Determine the [X, Y] coordinate at the center of the cell enclosing the given text.  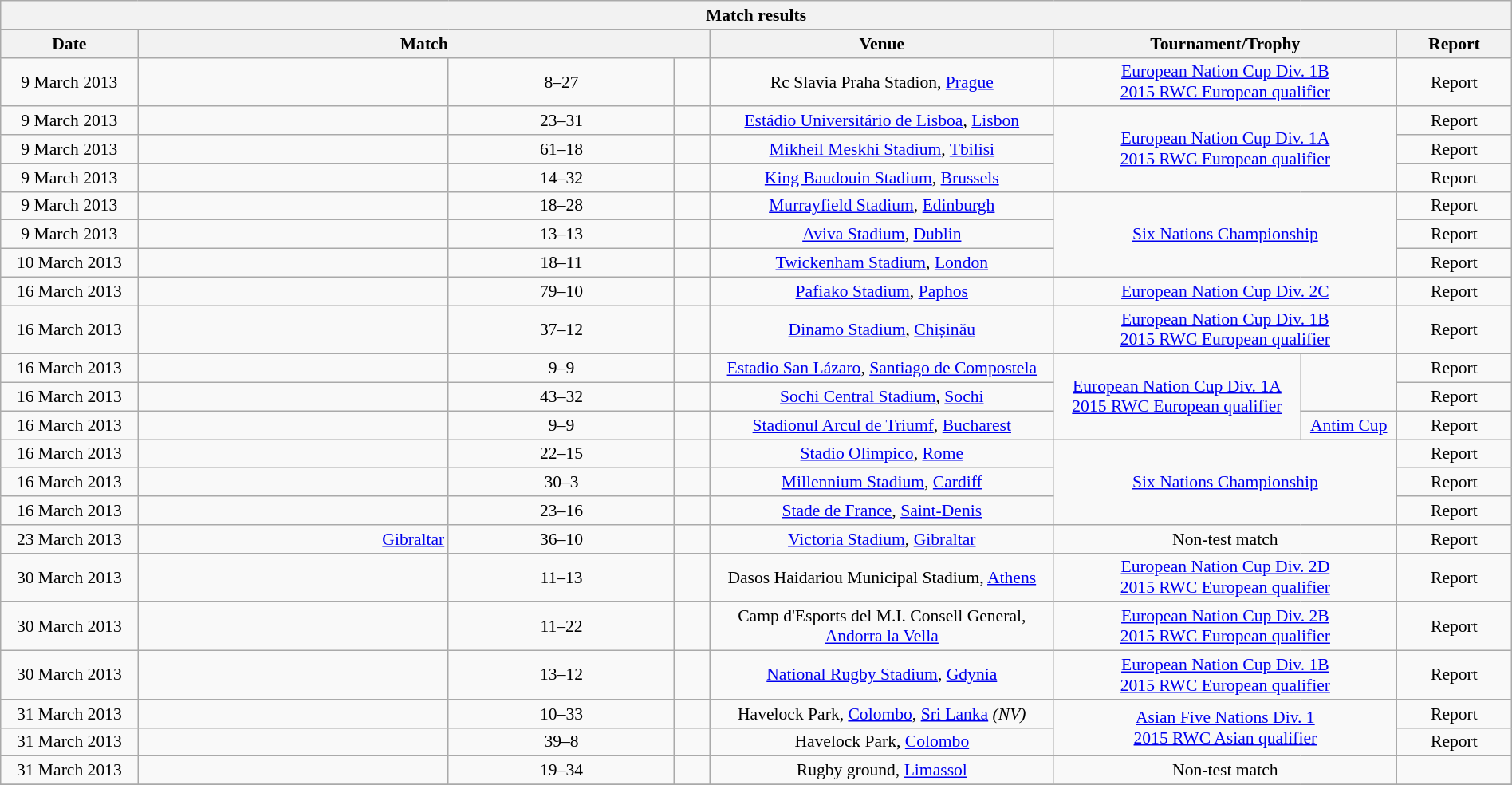
10–33 [561, 714]
18–28 [561, 206]
61–18 [561, 149]
Date [69, 44]
37–12 [561, 330]
Match [424, 44]
11–13 [561, 578]
Match results [756, 15]
Estadio San Lázaro, Santiago de Compostela [882, 369]
Mikheil Meskhi Stadium, Tbilisi [882, 149]
39–8 [561, 742]
Stade de France, Saint-Denis [882, 511]
43–32 [561, 397]
European Nation Cup Div. 2D2015 RWC European qualifier [1225, 578]
23–16 [561, 511]
Victoria Stadium, Gibraltar [882, 539]
National Rugby Stadium, Gdynia [882, 675]
Camp d'Esports del M.I. Consell General, Andorra la Vella [882, 627]
Dinamo Stadium, Chișinău [882, 330]
11–22 [561, 627]
Venue [882, 44]
18–11 [561, 263]
Asian Five Nations Div. 12015 RWC Asian qualifier [1225, 728]
36–10 [561, 539]
23 March 2013 [69, 539]
Pafiako Stadium, Paphos [882, 291]
Gibraltar [293, 539]
Havelock Park, Colombo [882, 742]
23–31 [561, 121]
8–27 [561, 81]
Tournament/Trophy [1225, 44]
Murrayfield Stadium, Edinburgh [882, 206]
13–13 [561, 235]
79–10 [561, 291]
European Nation Cup Div. 2C [1225, 291]
Antim Cup [1349, 425]
19–34 [561, 771]
14–32 [561, 178]
European Nation Cup Div. 2B2015 RWC European qualifier [1225, 627]
Estádio Universitário de Lisboa, Lisbon [882, 121]
Dasos Haidariou Municipal Stadium, Athens [882, 578]
13–12 [561, 675]
Millennium Stadium, Cardiff [882, 483]
Havelock Park, Colombo, Sri Lanka (NV) [882, 714]
Rc Slavia Praha Stadion, Prague [882, 81]
10 March 2013 [69, 263]
30–3 [561, 483]
22–15 [561, 454]
Stadio Olimpico, Rome [882, 454]
King Baudouin Stadium, Brussels [882, 178]
Aviva Stadium, Dublin [882, 235]
Twickenham Stadium, London [882, 263]
Rugby ground, Limassol [882, 771]
Stadionul Arcul de Triumf, Bucharest [882, 425]
Sochi Central Stadium, Sochi [882, 397]
